Determine the [x, y] coordinate at the center of the cell enclosing the given text.  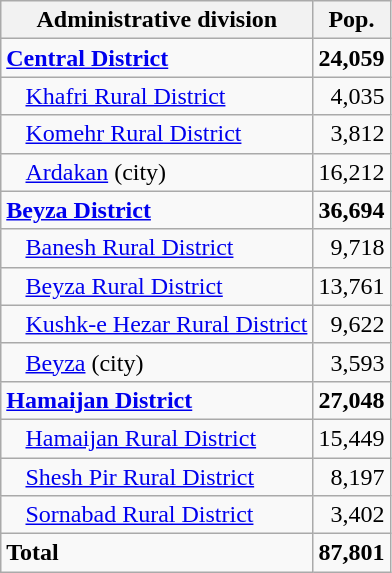
Total [157, 553]
15,449 [352, 438]
9,718 [352, 248]
24,059 [352, 58]
27,048 [352, 400]
Beyza District [157, 210]
Central District [157, 58]
Administrative division [157, 20]
36,694 [352, 210]
Beyza Rural District [157, 286]
Banesh Rural District [157, 248]
9,622 [352, 324]
3,812 [352, 134]
Pop. [352, 20]
4,035 [352, 96]
Shesh Pir Rural District [157, 477]
3,593 [352, 362]
Kushk-e Hezar Rural District [157, 324]
Khafri Rural District [157, 96]
13,761 [352, 286]
16,212 [352, 172]
Hamaijan Rural District [157, 438]
Ardakan (city) [157, 172]
8,197 [352, 477]
Sornabad Rural District [157, 515]
3,402 [352, 515]
Komehr Rural District [157, 134]
87,801 [352, 553]
Hamaijan District [157, 400]
Beyza (city) [157, 362]
